Pinpoint the cell where the given text exists, returning its (X, Y) midpoint coordinate. 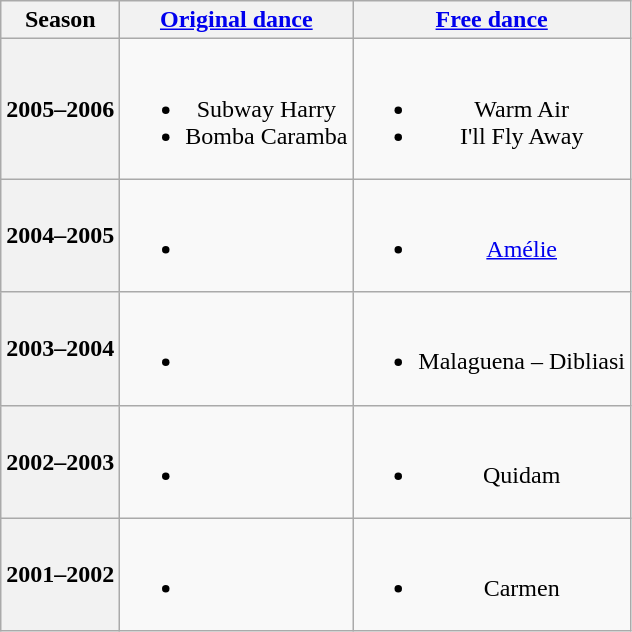
Subway Harry Bomba Caramba (236, 109)
Quidam (492, 462)
2001–2002 (60, 574)
2005–2006 (60, 109)
2004–2005 (60, 236)
Malaguena – Dibliasi (492, 348)
Original dance (236, 20)
Free dance (492, 20)
Carmen (492, 574)
2002–2003 (60, 462)
Season (60, 20)
Warm Air I'll Fly Away (492, 109)
Amélie (492, 236)
2003–2004 (60, 348)
